Locate the cell with the specified text and output its [x, y] center coordinate. 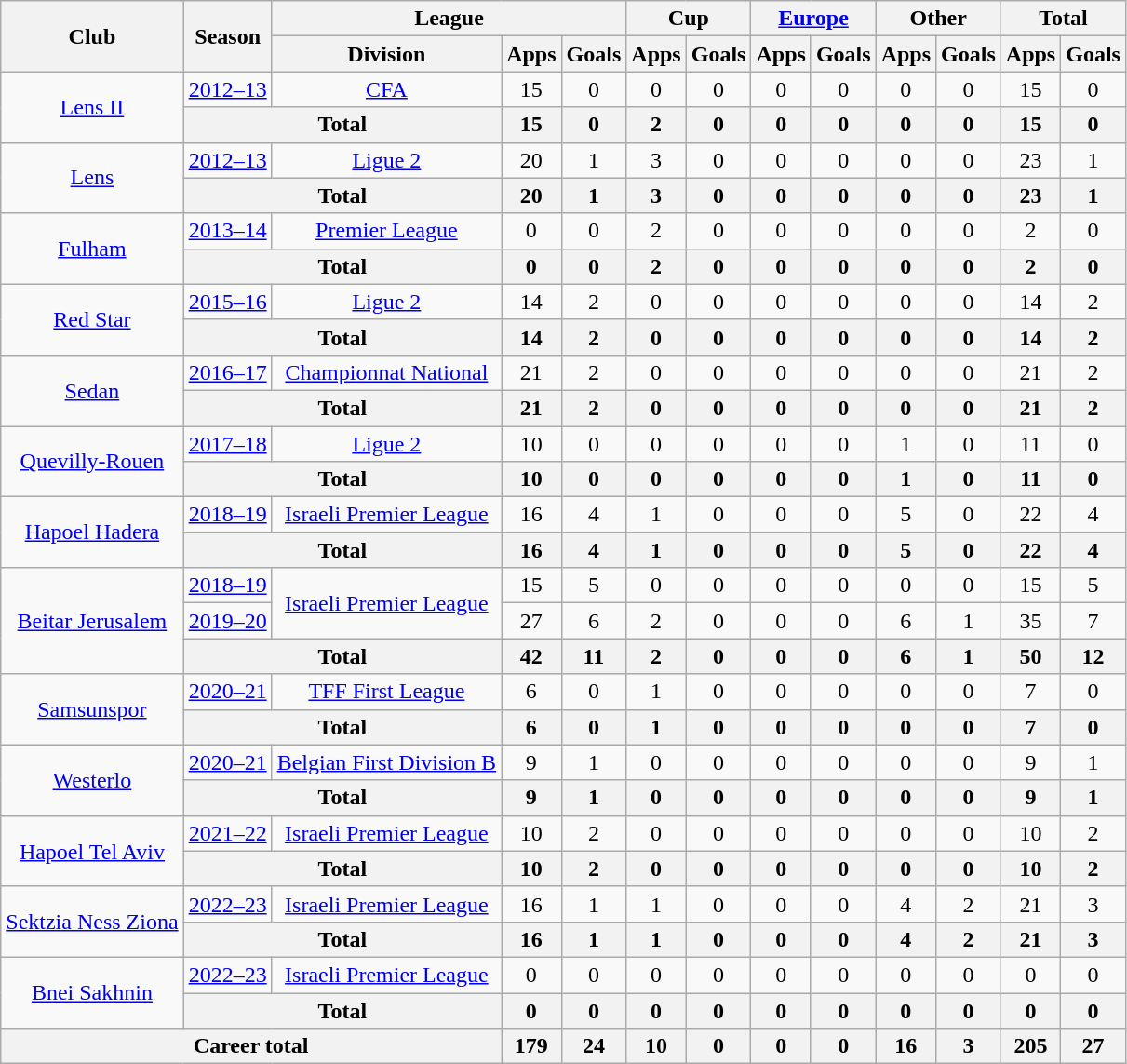
Club [92, 36]
2021–22 [227, 833]
Lens II [92, 107]
2013–14 [227, 231]
CFA [386, 89]
Samsunspor [92, 709]
12 [1093, 656]
Sektzia Ness Ziona [92, 922]
Cup [689, 19]
Lens [92, 178]
Beitar Jerusalem [92, 621]
2017–18 [227, 444]
Hapoel Hadera [92, 532]
Career total [251, 1046]
Championnat National [386, 372]
205 [1030, 1046]
2019–20 [227, 621]
Season [227, 36]
Belgian First Division B [386, 762]
179 [531, 1046]
Premier League [386, 231]
Westerlo [92, 780]
TFF First League [386, 692]
24 [594, 1046]
Division [386, 54]
Hapoel Tel Aviv [92, 851]
35 [1030, 621]
Bnei Sakhnin [92, 992]
2015–16 [227, 302]
League [449, 19]
Fulham [92, 249]
Red Star [92, 319]
42 [531, 656]
Europe [813, 19]
Quevilly-Rouen [92, 462]
Sedan [92, 390]
2016–17 [227, 372]
Other [938, 19]
50 [1030, 656]
